Provide the (X, Y) coordinate of the cell's center where the given text is located.  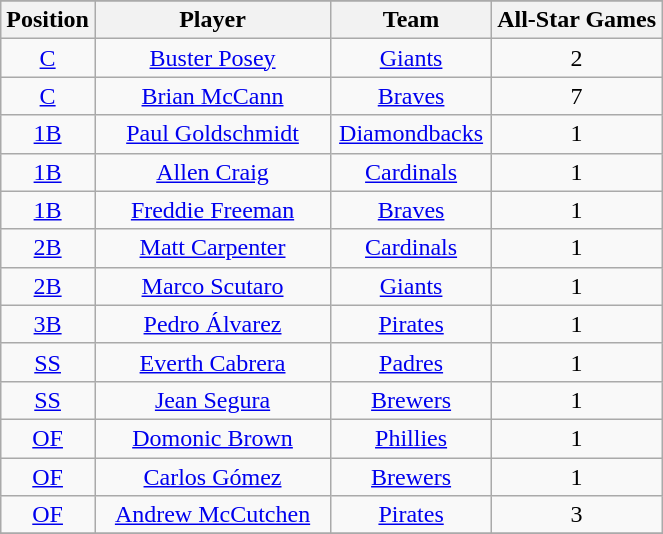
Domonic Brown (212, 438)
Marco Scutaro (212, 286)
3 (577, 515)
Team (412, 20)
7 (577, 96)
Padres (412, 362)
Matt Carpenter (212, 248)
Andrew McCutchen (212, 515)
Pedro Álvarez (212, 324)
Diamondbacks (412, 134)
All-Star Games (577, 20)
Everth Cabrera (212, 362)
Allen Craig (212, 172)
Jean Segura (212, 400)
Brian McCann (212, 96)
Paul Goldschmidt (212, 134)
Phillies (412, 438)
3B (48, 324)
Carlos Gómez (212, 477)
Position (48, 20)
2 (577, 58)
Freddie Freeman (212, 210)
Buster Posey (212, 58)
Player (212, 20)
